Locate the cell with the specified text and output its [x, y] center coordinate. 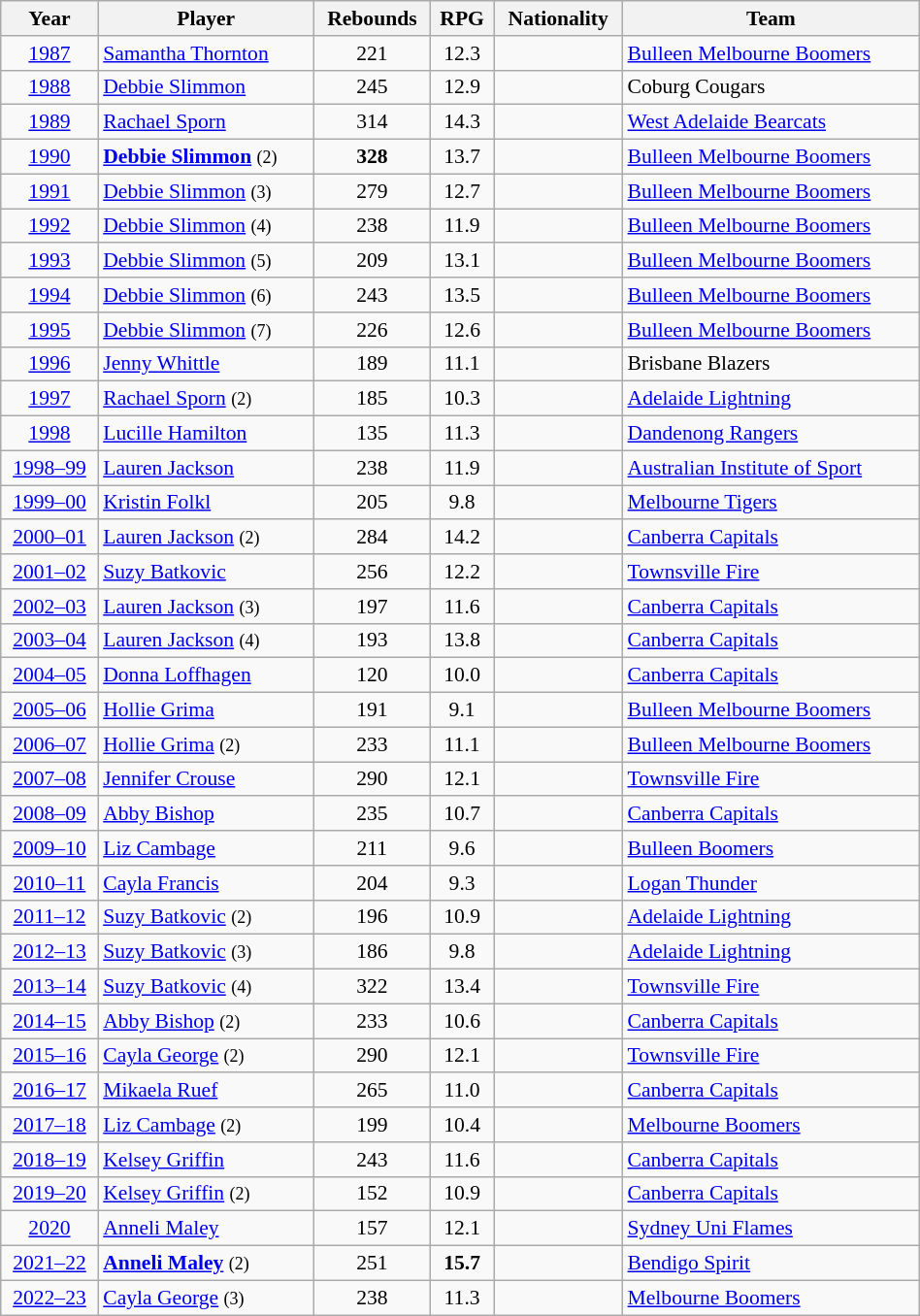
West Adelaide Bearcats [772, 122]
199 [372, 1125]
1993 [49, 261]
Hollie Grima (2) [206, 744]
Bendigo Spirit [772, 1264]
204 [372, 883]
120 [372, 675]
10.7 [462, 814]
Abby Bishop [206, 814]
Debbie Slimmon (4) [206, 226]
12.2 [462, 572]
13.7 [462, 157]
12.9 [462, 87]
Anneli Maley [206, 1229]
9.6 [462, 848]
Kelsey Griffin [206, 1160]
10.3 [462, 399]
Suzy Batkovic (3) [206, 952]
12.7 [462, 191]
1987 [49, 53]
1988 [49, 87]
2020 [49, 1229]
135 [372, 434]
2001–02 [49, 572]
Lauren Jackson (2) [206, 538]
Anneli Maley (2) [206, 1264]
10.6 [462, 1021]
Rebounds [372, 18]
196 [372, 917]
Year [49, 18]
Debbie Slimmon (7) [206, 330]
Australian Institute of Sport [772, 468]
9.1 [462, 710]
Abby Bishop (2) [206, 1021]
2009–10 [49, 848]
Player [206, 18]
209 [372, 261]
2004–05 [49, 675]
1998 [49, 434]
15.7 [462, 1264]
2017–18 [49, 1125]
10.4 [462, 1125]
1994 [49, 295]
2015–16 [49, 1056]
2008–09 [49, 814]
1999–00 [49, 503]
13.4 [462, 987]
2018–19 [49, 1160]
1990 [49, 157]
Sydney Uni Flames [772, 1229]
2012–13 [49, 952]
1991 [49, 191]
Samantha Thornton [206, 53]
2022–23 [49, 1298]
14.3 [462, 122]
Lauren Jackson (3) [206, 607]
1997 [49, 399]
Debbie Slimmon (5) [206, 261]
211 [372, 848]
Donna Loffhagen [206, 675]
2006–07 [49, 744]
251 [372, 1264]
Coburg Cougars [772, 87]
256 [372, 572]
1992 [49, 226]
1996 [49, 364]
10.0 [462, 675]
Debbie Slimmon (6) [206, 295]
314 [372, 122]
13.8 [462, 641]
2019–20 [49, 1194]
197 [372, 607]
Melbourne Tigers [772, 503]
Debbie Slimmon (3) [206, 191]
265 [372, 1091]
2007–08 [49, 779]
RPG [462, 18]
Debbie Slimmon (2) [206, 157]
322 [372, 987]
Jenny Whittle [206, 364]
1989 [49, 122]
Jennifer Crouse [206, 779]
2005–06 [49, 710]
279 [372, 191]
Kelsey Griffin (2) [206, 1194]
2016–17 [49, 1091]
Bulleen Boomers [772, 848]
186 [372, 952]
226 [372, 330]
Suzy Batkovic [206, 572]
157 [372, 1229]
Cayla George (2) [206, 1056]
2013–14 [49, 987]
Cayla Francis [206, 883]
185 [372, 399]
193 [372, 641]
12.3 [462, 53]
2014–15 [49, 1021]
205 [372, 503]
1998–99 [49, 468]
11.0 [462, 1091]
328 [372, 157]
2000–01 [49, 538]
Logan Thunder [772, 883]
Team [772, 18]
Suzy Batkovic (4) [206, 987]
Mikaela Ruef [206, 1091]
191 [372, 710]
Kristin Folkl [206, 503]
13.5 [462, 295]
Rachael Sporn [206, 122]
Lauren Jackson [206, 468]
189 [372, 364]
221 [372, 53]
Rachael Sporn (2) [206, 399]
Lucille Hamilton [206, 434]
284 [372, 538]
13.1 [462, 261]
2003–04 [49, 641]
1995 [49, 330]
Cayla George (3) [206, 1298]
2002–03 [49, 607]
Dandenong Rangers [772, 434]
Liz Cambage [206, 848]
Lauren Jackson (4) [206, 641]
Suzy Batkovic (2) [206, 917]
Liz Cambage (2) [206, 1125]
14.2 [462, 538]
235 [372, 814]
Hollie Grima [206, 710]
2021–22 [49, 1264]
12.6 [462, 330]
152 [372, 1194]
Brisbane Blazers [772, 364]
Debbie Slimmon [206, 87]
2010–11 [49, 883]
2011–12 [49, 917]
245 [372, 87]
Nationality [559, 18]
9.3 [462, 883]
